Return (X, Y) of the center of cell containing provided text 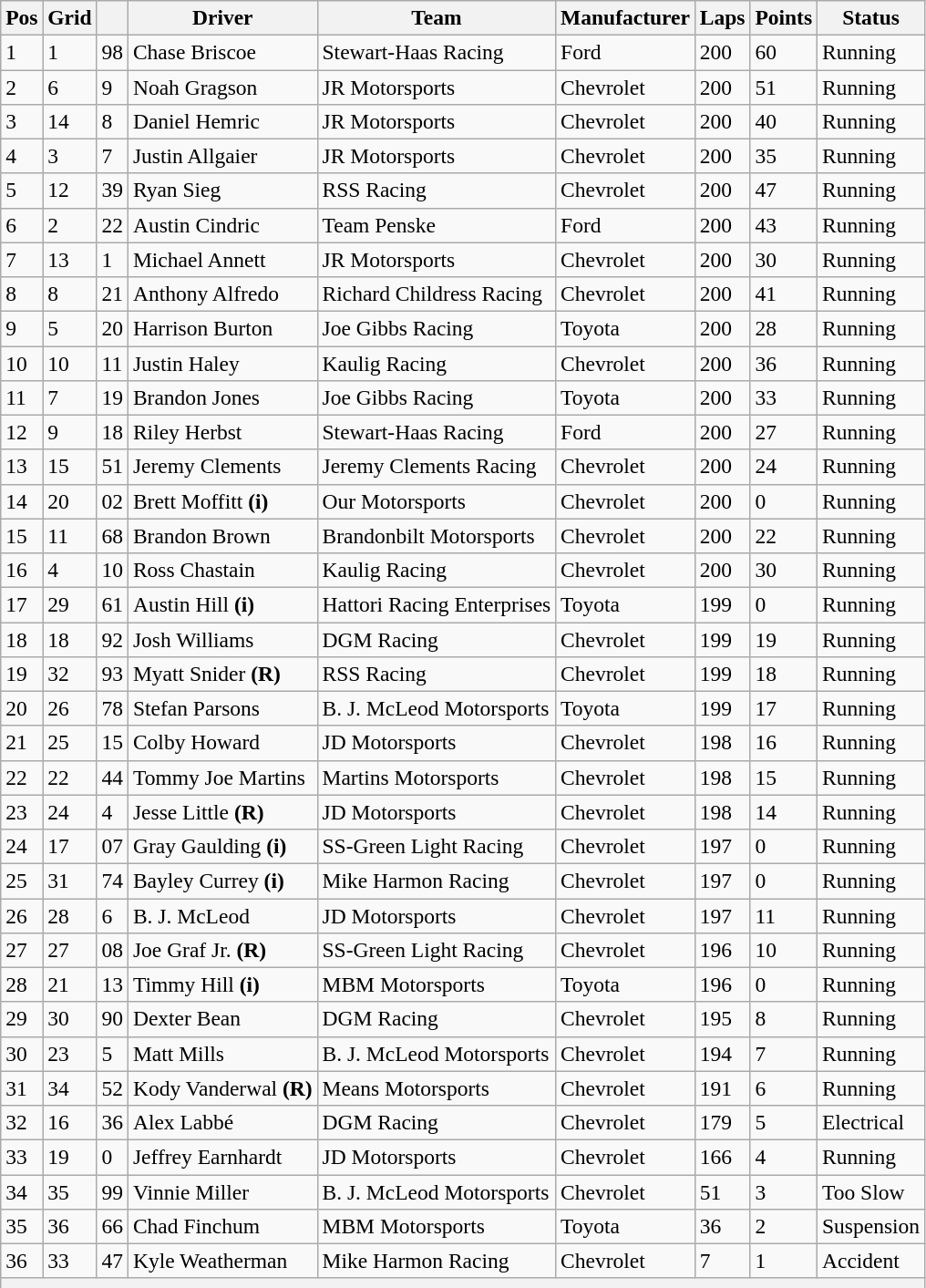
Electrical (871, 1122)
07 (112, 846)
Points (784, 17)
Vinnie Miller (222, 1191)
02 (112, 501)
Status (871, 17)
Accident (871, 1261)
Harrison Burton (222, 328)
Brandon Brown (222, 536)
Michael Annett (222, 260)
Chase Briscoe (222, 52)
Justin Allgaier (222, 156)
66 (112, 1226)
Our Motorsports (437, 501)
B. J. McLeod (222, 915)
166 (722, 1157)
Austin Cindric (222, 225)
194 (722, 1054)
Driver (222, 17)
Jeremy Clements (222, 467)
93 (112, 674)
Stefan Parsons (222, 708)
41 (784, 294)
Jeremy Clements Racing (437, 467)
Team Penske (437, 225)
Pos (22, 17)
Anthony Alfredo (222, 294)
Chad Finchum (222, 1226)
39 (112, 191)
Myatt Snider (R) (222, 674)
Josh Williams (222, 639)
191 (722, 1088)
Brandonbilt Motorsports (437, 536)
Austin Hill (i) (222, 604)
Dexter Bean (222, 1019)
Colby Howard (222, 743)
Joe Graf Jr. (R) (222, 950)
Team (437, 17)
Ross Chastain (222, 570)
Laps (722, 17)
74 (112, 881)
Martins Motorsports (437, 778)
60 (784, 52)
08 (112, 950)
Gray Gaulding (i) (222, 846)
Too Slow (871, 1191)
Brett Moffitt (i) (222, 501)
Jesse Little (R) (222, 812)
Manufacturer (625, 17)
44 (112, 778)
Daniel Hemric (222, 121)
92 (112, 639)
Tommy Joe Martins (222, 778)
Kyle Weatherman (222, 1261)
Bayley Currey (i) (222, 881)
Noah Gragson (222, 87)
68 (112, 536)
Means Motorsports (437, 1088)
43 (784, 225)
Riley Herbst (222, 432)
Justin Haley (222, 363)
99 (112, 1191)
40 (784, 121)
Alex Labbé (222, 1122)
78 (112, 708)
61 (112, 604)
Timmy Hill (i) (222, 984)
Jeffrey Earnhardt (222, 1157)
Suspension (871, 1226)
Kody Vanderwal (R) (222, 1088)
98 (112, 52)
Hattori Racing Enterprises (437, 604)
Matt Mills (222, 1054)
Grid (69, 17)
Richard Childress Racing (437, 294)
Brandon Jones (222, 397)
179 (722, 1122)
90 (112, 1019)
52 (112, 1088)
Ryan Sieg (222, 191)
195 (722, 1019)
